Return the (x, y) coordinate for the center point of the cell that contains the specified text.  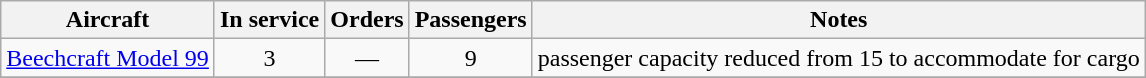
Aircraft (108, 20)
passenger capacity reduced from 15 to accommodate for cargo (838, 58)
9 (470, 58)
Passengers (470, 20)
Orders (367, 20)
Beechcraft Model 99 (108, 58)
— (367, 58)
Notes (838, 20)
3 (269, 58)
In service (269, 20)
